For the text-containing cell, return its midpoint in (X, Y) coordinate format. 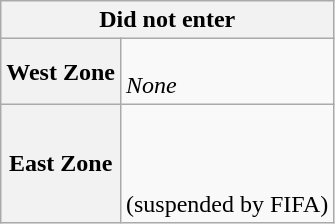
(suspended by FIFA) (226, 164)
West Zone (61, 72)
Did not enter (168, 20)
East Zone (61, 164)
None (226, 72)
